From the cell containing the given text, extract its center point as (X, Y) coordinate. 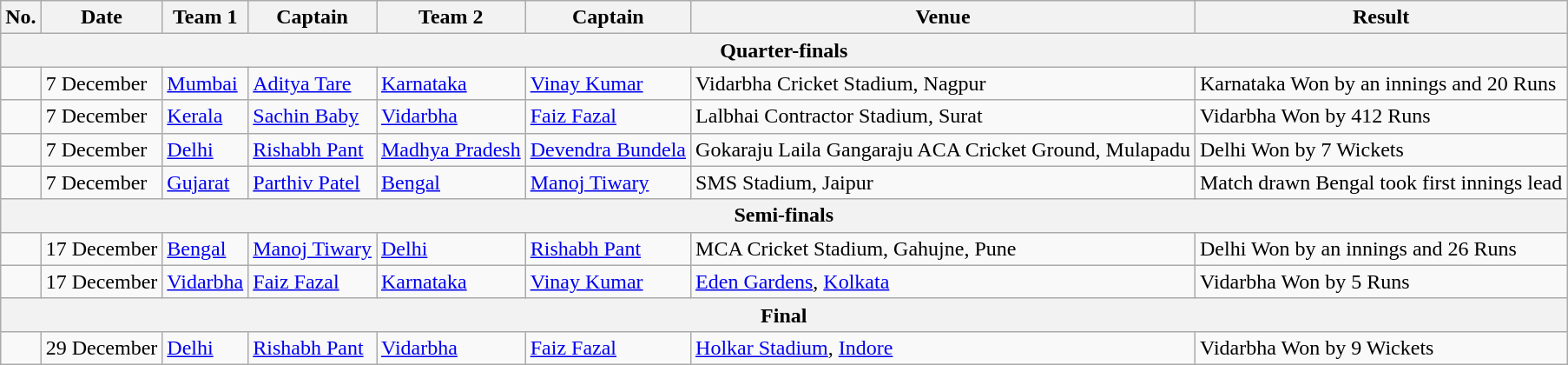
Holkar Stadium, Indore (943, 348)
Kerala (205, 116)
Gokaraju Laila Gangaraju ACA Cricket Ground, Mulapadu (943, 149)
Vidarbha Cricket Stadium, Nagpur (943, 83)
Sachin Baby (313, 116)
Final (784, 315)
Madhya Pradesh (451, 149)
Mumbai (205, 83)
29 December (102, 348)
Gujarat (205, 182)
Delhi Won by an innings and 26 Runs (1380, 249)
Devendra Bundela (608, 149)
SMS Stadium, Jaipur (943, 182)
Match drawn Bengal took first innings lead (1380, 182)
Aditya Tare (313, 83)
Quarter-finals (784, 50)
Semi-finals (784, 216)
Delhi Won by 7 Wickets (1380, 149)
Team 2 (451, 17)
No. (21, 17)
MCA Cricket Stadium, Gahujne, Pune (943, 249)
Vidarbha Won by 9 Wickets (1380, 348)
Vidarbha Won by 5 Runs (1380, 282)
Karnataka Won by an innings and 20 Runs (1380, 83)
Lalbhai Contractor Stadium, Surat (943, 116)
Eden Gardens, Kolkata (943, 282)
Team 1 (205, 17)
Date (102, 17)
Result (1380, 17)
Parthiv Patel (313, 182)
Vidarbha Won by 412 Runs (1380, 116)
Venue (943, 17)
